Determine the [X, Y] coordinate at the center of the cell enclosing the given text.  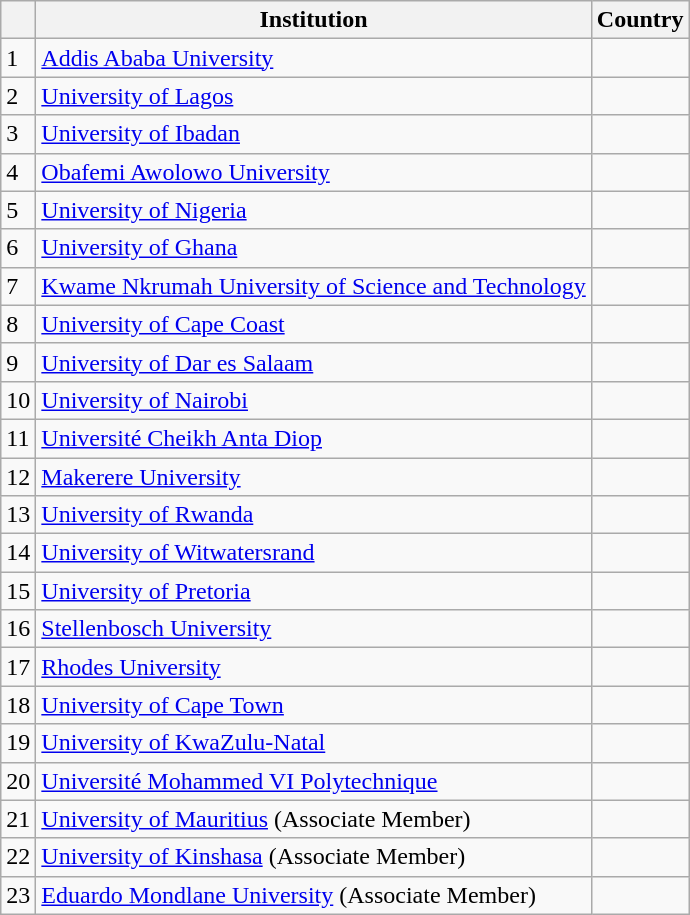
3 [18, 134]
Eduardo Mondlane University (Associate Member) [314, 895]
8 [18, 324]
University of Cape Town [314, 705]
University of Ibadan [314, 134]
Institution [314, 20]
17 [18, 667]
University of Lagos [314, 96]
22 [18, 857]
Addis Ababa University [314, 58]
9 [18, 362]
13 [18, 515]
University of Pretoria [314, 591]
Université Cheikh Anta Diop [314, 438]
University of Cape Coast [314, 324]
University of Witwatersrand [314, 553]
1 [18, 58]
University of Kinshasa (Associate Member) [314, 857]
20 [18, 781]
23 [18, 895]
Obafemi Awolowo University [314, 172]
4 [18, 172]
6 [18, 248]
11 [18, 438]
2 [18, 96]
Université Mohammed VI Polytechnique [314, 781]
21 [18, 819]
10 [18, 400]
University of Nairobi [314, 400]
University of Nigeria [314, 210]
University of Mauritius (Associate Member) [314, 819]
University of Ghana [314, 248]
Rhodes University [314, 667]
Makerere University [314, 477]
University of KwaZulu-Natal [314, 743]
19 [18, 743]
15 [18, 591]
Stellenbosch University [314, 629]
Kwame Nkrumah University of Science and Technology [314, 286]
12 [18, 477]
University of Rwanda [314, 515]
5 [18, 210]
18 [18, 705]
University of Dar es Salaam [314, 362]
16 [18, 629]
14 [18, 553]
Country [640, 20]
7 [18, 286]
